Provide the [x, y] coordinate of the cell's center where the given text is located.  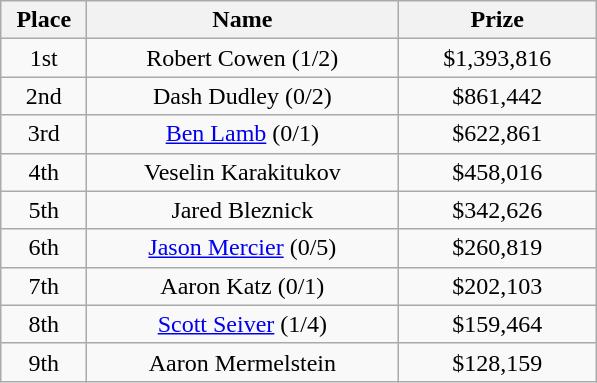
Jared Bleznick [242, 210]
3rd [44, 134]
$622,861 [498, 134]
Prize [498, 20]
Ben Lamb (0/1) [242, 134]
2nd [44, 96]
$861,442 [498, 96]
9th [44, 362]
Dash Dudley (0/2) [242, 96]
8th [44, 324]
$342,626 [498, 210]
Aaron Katz (0/1) [242, 286]
$159,464 [498, 324]
$202,103 [498, 286]
$458,016 [498, 172]
$1,393,816 [498, 58]
4th [44, 172]
6th [44, 248]
Veselin Karakitukov [242, 172]
$128,159 [498, 362]
$260,819 [498, 248]
Jason Mercier (0/5) [242, 248]
Place [44, 20]
Name [242, 20]
Robert Cowen (1/2) [242, 58]
1st [44, 58]
Scott Seiver (1/4) [242, 324]
5th [44, 210]
Aaron Mermelstein [242, 362]
7th [44, 286]
